Capture the cell that displays the provided text and extract its [X, Y] central coordinate. 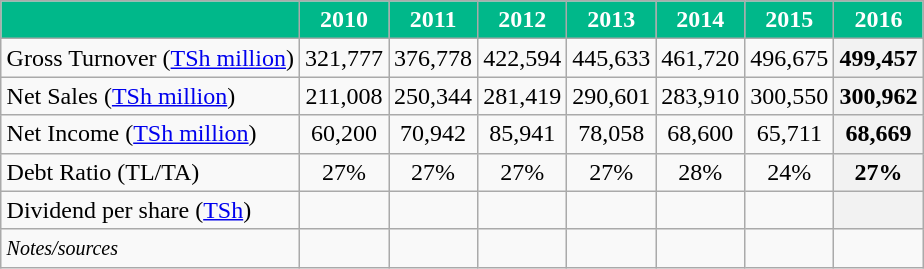
445,633 [612, 58]
28% [700, 172]
300,962 [878, 96]
499,457 [878, 58]
Net Income (TSh million) [150, 134]
Dividend per share (TSh) [150, 210]
Gross Turnover (TSh million) [150, 58]
321,777 [344, 58]
65,711 [790, 134]
68,669 [878, 134]
Debt Ratio (TL/TA) [150, 172]
24% [790, 172]
496,675 [790, 58]
2015 [790, 20]
78,058 [612, 134]
2014 [700, 20]
2011 [434, 20]
281,419 [522, 96]
85,941 [522, 134]
211,008 [344, 96]
Notes/sources [150, 248]
2016 [878, 20]
Net Sales (TSh million) [150, 96]
2012 [522, 20]
68,600 [700, 134]
422,594 [522, 58]
290,601 [612, 96]
60,200 [344, 134]
461,720 [700, 58]
2013 [612, 20]
250,344 [434, 96]
300,550 [790, 96]
376,778 [434, 58]
2010 [344, 20]
283,910 [700, 96]
70,942 [434, 134]
